Return (X, Y) of the center of cell containing provided text 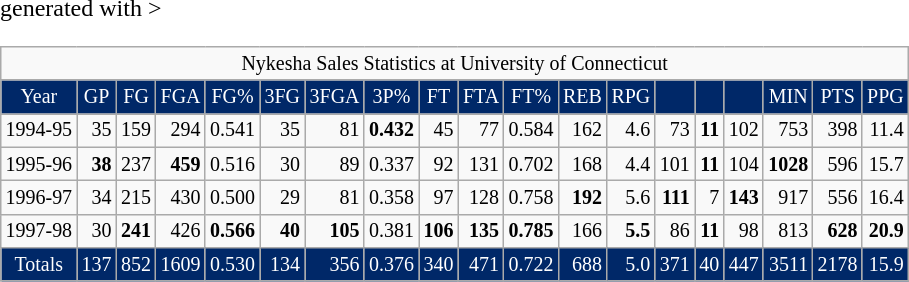
105 (334, 230)
104 (744, 164)
241 (136, 230)
0.530 (232, 264)
0.432 (391, 130)
16.4 (885, 198)
29 (282, 198)
356 (334, 264)
3FGA (334, 96)
2178 (838, 264)
813 (788, 230)
628 (838, 230)
134 (282, 264)
131 (481, 164)
215 (136, 198)
92 (438, 164)
5.0 (631, 264)
FT% (531, 96)
1994-95 (39, 130)
1995-96 (39, 164)
3FG (282, 96)
77 (481, 130)
102 (744, 130)
688 (582, 264)
852 (136, 264)
PTS (838, 96)
RPG (631, 96)
5.5 (631, 230)
0.722 (531, 264)
20.9 (885, 230)
FTA (481, 96)
89 (334, 164)
0.376 (391, 264)
0.541 (232, 130)
MIN (788, 96)
106 (438, 230)
0.381 (391, 230)
73 (674, 130)
GP (96, 96)
128 (481, 198)
0.758 (531, 198)
426 (180, 230)
11.4 (885, 130)
168 (582, 164)
753 (788, 130)
45 (438, 130)
101 (674, 164)
371 (674, 264)
4.6 (631, 130)
135 (481, 230)
192 (582, 198)
34 (96, 198)
0.566 (232, 230)
159 (136, 130)
0.516 (232, 164)
166 (582, 230)
0.358 (391, 198)
0.500 (232, 198)
1609 (180, 264)
237 (136, 164)
7 (708, 198)
FGA (180, 96)
Year (39, 96)
596 (838, 164)
556 (838, 198)
0.337 (391, 164)
Totals (39, 264)
294 (180, 130)
447 (744, 264)
86 (674, 230)
430 (180, 198)
FG (136, 96)
38 (96, 164)
143 (744, 198)
471 (481, 264)
1028 (788, 164)
0.584 (531, 130)
PPG (885, 96)
111 (674, 198)
137 (96, 264)
0.785 (531, 230)
1996-97 (39, 198)
398 (838, 130)
3511 (788, 264)
4.4 (631, 164)
459 (180, 164)
FG% (232, 96)
162 (582, 130)
98 (744, 230)
340 (438, 264)
97 (438, 198)
15.7 (885, 164)
0.702 (531, 164)
917 (788, 198)
5.6 (631, 198)
FT (438, 96)
REB (582, 96)
15.9 (885, 264)
Nykesha Sales Statistics at University of Connecticut (455, 64)
3P% (391, 96)
1997-98 (39, 230)
